Locate the cell with the specified text and output its (X, Y) center coordinate. 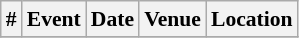
# (12, 19)
Location (252, 19)
Date (112, 19)
Event (54, 19)
Venue (172, 19)
